Extract the (X, Y) coordinate from the center of the cell holding the provided text.  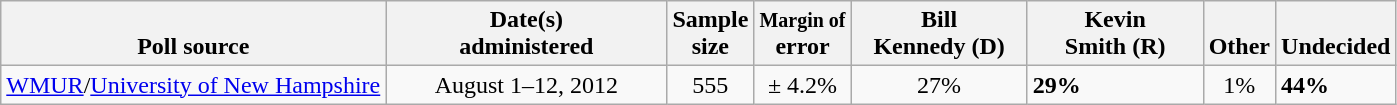
Samplesize (710, 34)
KevinSmith (R) (1115, 34)
± 4.2% (802, 85)
BillKennedy (D) (939, 34)
29% (1115, 85)
44% (1336, 85)
Date(s)administered (526, 34)
WMUR/University of New Hampshire (194, 85)
27% (939, 85)
Other (1239, 34)
August 1–12, 2012 (526, 85)
Poll source (194, 34)
555 (710, 85)
Undecided (1336, 34)
Margin oferror (802, 34)
1% (1239, 85)
